Locate the cell with the specified text and output its (x, y) center coordinate. 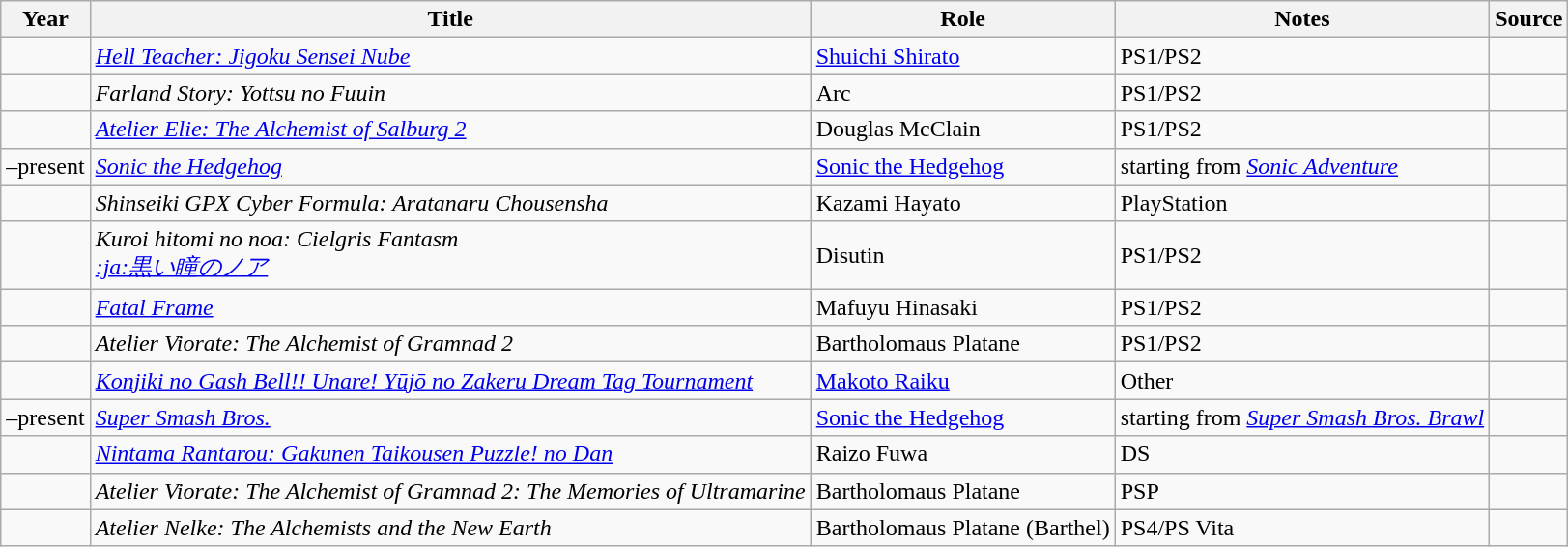
Douglas McClain (962, 130)
Farland Story: Yottsu no Fuuin (450, 93)
Title (450, 19)
Role (962, 19)
starting from Super Smash Bros. Brawl (1302, 417)
Raizo Fuwa (962, 454)
Atelier Viorate: The Alchemist of Gramnad 2: The Memories of Ultramarine (450, 491)
Shinseiki GPX Cyber Formula: Aratanaru Chousensha (450, 203)
Other (1302, 381)
Nintama Rantarou: Gakunen Taikousen Puzzle! no Dan (450, 454)
starting from Sonic Adventure (1302, 166)
Shuichi Shirato (962, 56)
Kuroi hitomi no noa: Cielgris Fantasm:ja:黒い瞳のノア (450, 255)
Year (45, 19)
DS (1302, 454)
Atelier Nelke: The Alchemists and the New Earth (450, 528)
Kazami Hayato (962, 203)
Atelier Elie: The Alchemist of Salburg 2 (450, 130)
Disutin (962, 255)
Mafuyu Hinasaki (962, 307)
Fatal Frame (450, 307)
Super Smash Bros. (450, 417)
Arc (962, 93)
Notes (1302, 19)
Bartholomaus Platane (Barthel) (962, 528)
Atelier Viorate: The Alchemist of Gramnad 2 (450, 344)
Konjiki no Gash Bell!! Unare! Yūjō no Zakeru Dream Tag Tournament (450, 381)
Hell Teacher: Jigoku Sensei Nube (450, 56)
PS4/PS Vita (1302, 528)
Makoto Raiku (962, 381)
PSP (1302, 491)
PlayStation (1302, 203)
Source (1528, 19)
